Search for the cell housing the specified text and yield its (x, y) center coordinate. 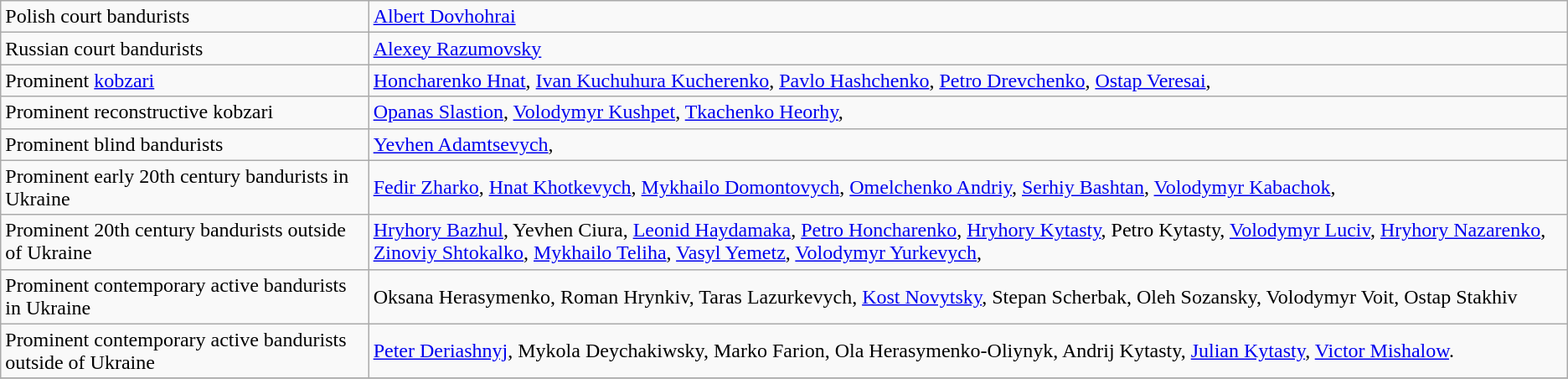
Polish court bandurists (184, 17)
Fedir Zharko, Hnat Khotkevych, Mykhailo Domontovych, Omelchenko Andriy, Serhiy Bashtan, Volodymyr Kabachok, (968, 188)
Prominent blind bandurists (184, 144)
Honcharenko Hnat, Ivan Kuchuhura Kucherenko, Pavlo Hashchenko, Petro Drevchenko, Ostap Veresai, (968, 80)
Peter Deriashnyj, Mykola Deychakiwsky, Marko Farion, Ola Herasymenko-Oliynyk, Andrij Kytasty, Julian Kytasty, Victor Mishalow. (968, 350)
Prominent contemporary active bandurists outside of Ukraine (184, 350)
Russian court bandurists (184, 49)
Prominent early 20th century bandurists in Ukraine (184, 188)
Oksana Herasymenko, Roman Hrynkiv, Taras Lazurkevych, Kost Novytsky, Stepan Scherbak, Oleh Sozansky, Volodymyr Voit, Ostap Stakhiv (968, 297)
Opanas Slastion, Volodymyr Kushpet, Tkachenko Heorhy, (968, 112)
Prominent contemporary active bandurists in Ukraine (184, 297)
Prominent kobzari (184, 80)
Yevhen Adamtsevych, (968, 144)
Alexey Razumovsky (968, 49)
Prominent reconstructive kobzari (184, 112)
Prominent 20th century bandurists outside of Ukraine (184, 241)
Albert Dovhohrai (968, 17)
